Search for the cell housing the specified text and yield its [x, y] center coordinate. 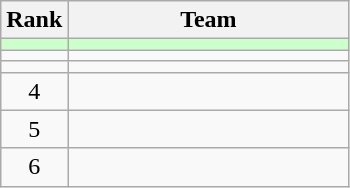
4 [34, 91]
Team [208, 20]
6 [34, 167]
5 [34, 129]
Rank [34, 20]
